Search for the cell housing the specified text and yield its [X, Y] center coordinate. 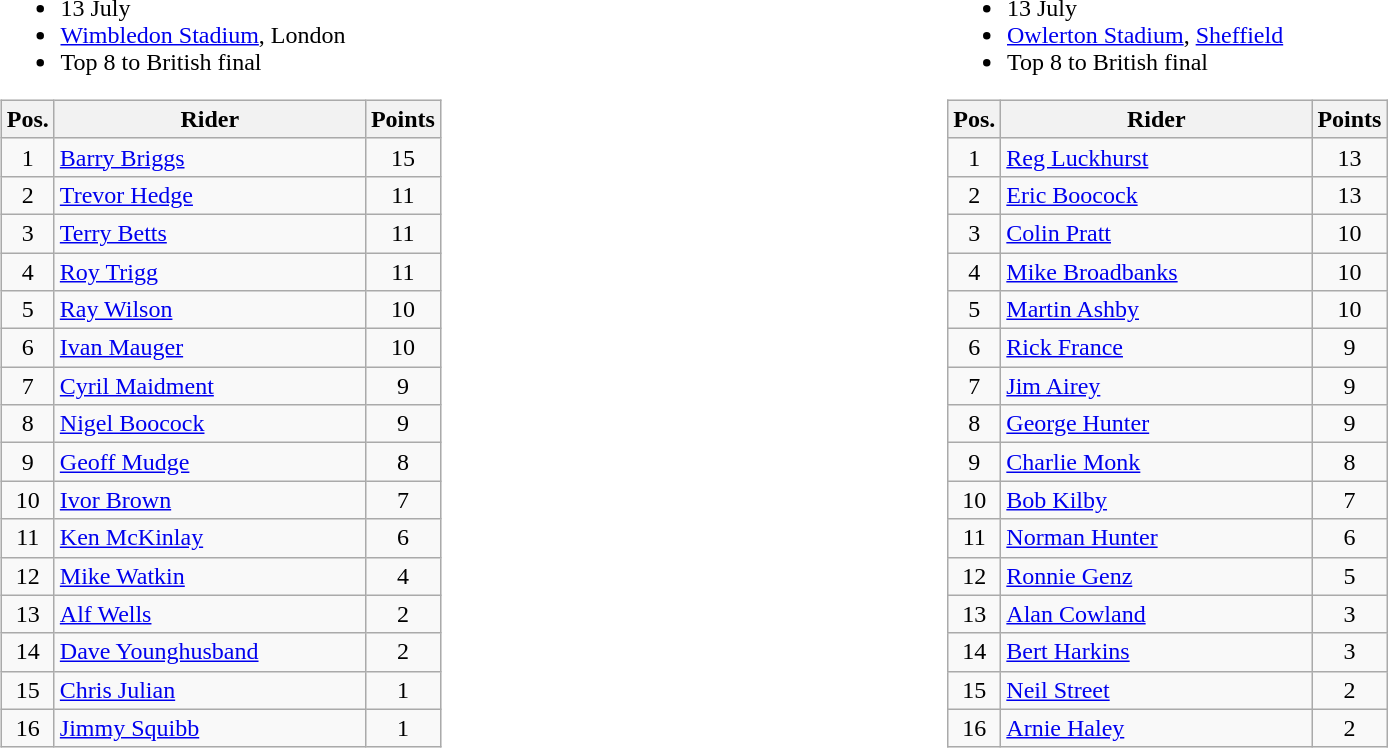
Martin Ashby [1156, 310]
Roy Trigg [210, 271]
Eric Boocock [1156, 195]
Bert Harkins [1156, 652]
Nigel Boocock [210, 424]
Jim Airey [1156, 386]
Reg Luckhurst [1156, 157]
Neil Street [1156, 690]
Cyril Maidment [210, 386]
Colin Pratt [1156, 233]
Alf Wells [210, 614]
Alan Cowland [1156, 614]
Bob Kilby [1156, 500]
Dave Younghusband [210, 652]
Ivan Mauger [210, 348]
Barry Briggs [210, 157]
Mike Watkin [210, 576]
Terry Betts [210, 233]
Ronnie Genz [1156, 576]
Ray Wilson [210, 310]
Arnie Haley [1156, 728]
Chris Julian [210, 690]
Geoff Mudge [210, 462]
Rick France [1156, 348]
Ivor Brown [210, 500]
Jimmy Squibb [210, 728]
Mike Broadbanks [1156, 271]
Ken McKinlay [210, 538]
Charlie Monk [1156, 462]
George Hunter [1156, 424]
Trevor Hedge [210, 195]
Norman Hunter [1156, 538]
